Determine the (x, y) coordinate at the center of the cell enclosing the given text.  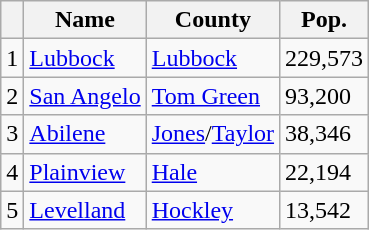
1 (12, 58)
13,542 (324, 210)
Hale (212, 172)
4 (12, 172)
93,200 (324, 96)
229,573 (324, 58)
Tom Green (212, 96)
3 (12, 134)
County (212, 20)
22,194 (324, 172)
Jones/Taylor (212, 134)
Hockley (212, 210)
Abilene (85, 134)
38,346 (324, 134)
5 (12, 210)
2 (12, 96)
Levelland (85, 210)
Pop. (324, 20)
Plainview (85, 172)
Name (85, 20)
San Angelo (85, 96)
